Output the (X, Y) coordinate of the center of the cell containing the given text.  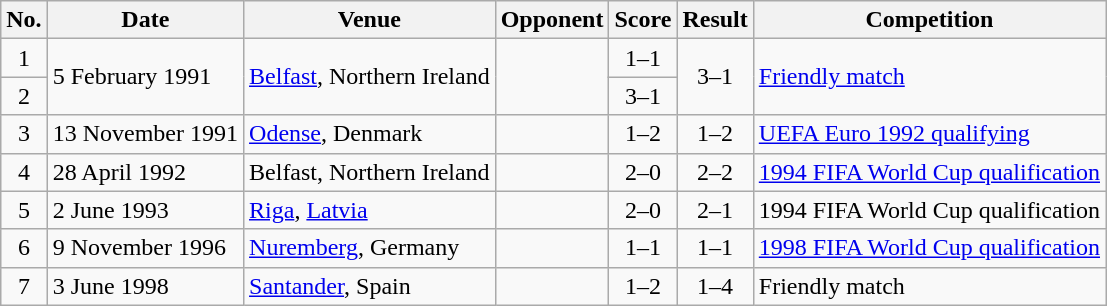
7 (24, 286)
Date (145, 20)
2 June 1993 (145, 210)
2–2 (715, 172)
9 November 1996 (145, 248)
3 (24, 134)
2 (24, 96)
4 (24, 172)
Result (715, 20)
UEFA Euro 1992 qualifying (929, 134)
Odense, Denmark (370, 134)
No. (24, 20)
Opponent (552, 20)
6 (24, 248)
2–1 (715, 210)
28 April 1992 (145, 172)
1998 FIFA World Cup qualification (929, 248)
Riga, Latvia (370, 210)
Venue (370, 20)
Competition (929, 20)
Santander, Spain (370, 286)
Score (643, 20)
Nuremberg, Germany (370, 248)
13 November 1991 (145, 134)
3 June 1998 (145, 286)
1–4 (715, 286)
5 February 1991 (145, 77)
1 (24, 58)
5 (24, 210)
